Locate the cell with the specified text and output its (x, y) center coordinate. 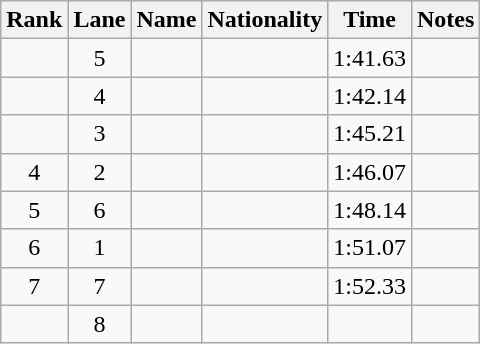
Time (370, 20)
8 (100, 324)
1:46.07 (370, 172)
2 (100, 172)
1 (100, 248)
1:48.14 (370, 210)
1:45.21 (370, 134)
1:42.14 (370, 96)
Rank (34, 20)
Nationality (265, 20)
Notes (445, 20)
3 (100, 134)
Name (166, 20)
1:52.33 (370, 286)
Lane (100, 20)
1:51.07 (370, 248)
1:41.63 (370, 58)
